Identify which cell holds the provided text, then report its [X, Y] central coordinate. 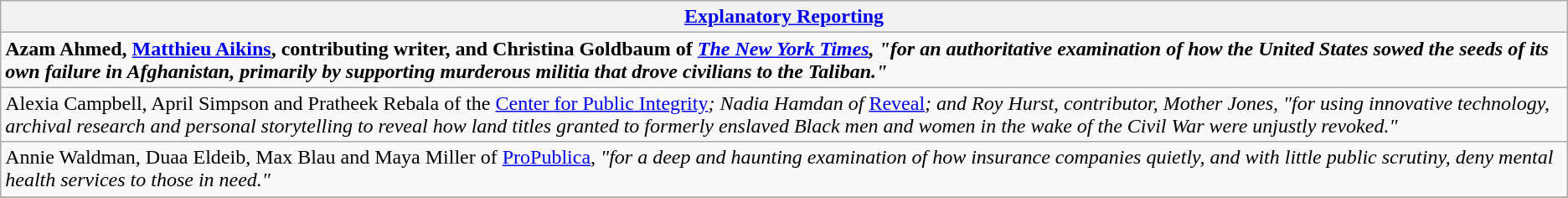
Explanatory Reporting [784, 17]
